Provide the (x, y) coordinate of the cell's center where the given text is located.  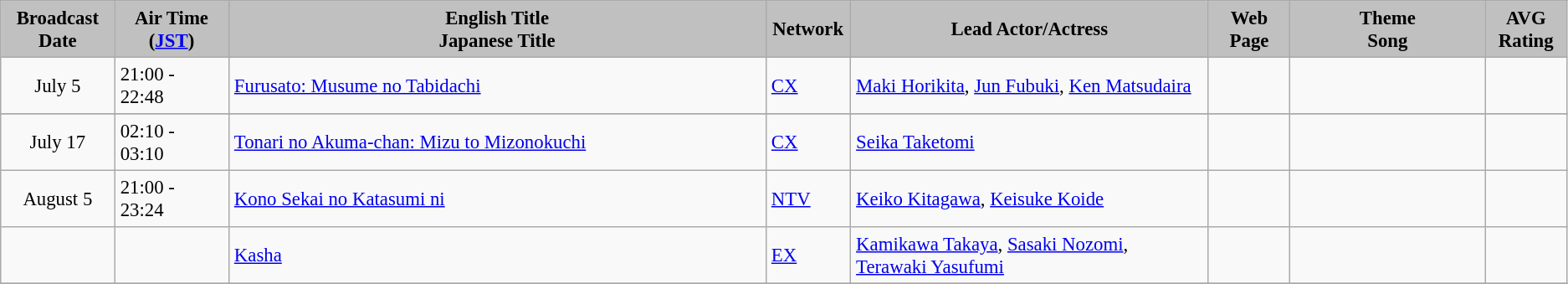
NTV (808, 199)
WebPage (1248, 29)
Network (808, 29)
ThemeSong (1387, 29)
July 5 (58, 85)
Air Time(JST) (172, 29)
Seika Taketomi (1029, 142)
21:00 - 22:48 (172, 85)
Tonari no Akuma-chan: Mizu to Mizonokuchi (497, 142)
Kamikawa Takaya, Sasaki Nozomi, Terawaki Yasufumi (1029, 256)
Kono Sekai no Katasumi ni (497, 199)
Maki Horikita, Jun Fubuki, Ken Matsudaira (1029, 85)
Furusato: Musume no Tabidachi (497, 85)
English TitleJapanese Title (497, 29)
Kasha (497, 256)
BroadcastDate (58, 29)
EX (808, 256)
August 5 (58, 199)
Lead Actor/Actress (1029, 29)
July 17 (58, 142)
21:00 - 23:24 (172, 199)
02:10 - 03:10 (172, 142)
AVGRating (1526, 29)
Keiko Kitagawa, Keisuke Koide (1029, 199)
